Return [X, Y] of the center of cell containing provided text 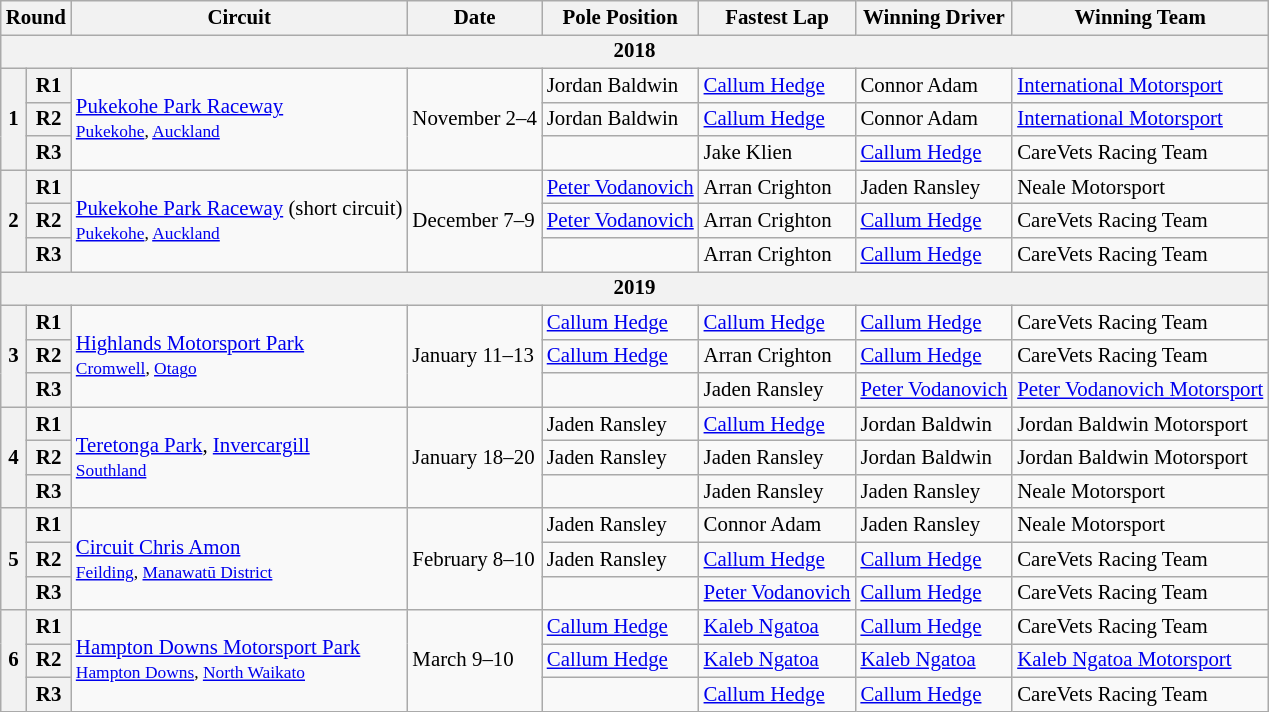
1 [14, 119]
Circuit Chris AmonFeilding, Manawatū District [240, 559]
Winning Team [1140, 18]
February 8–10 [474, 559]
6 [14, 661]
2 [14, 221]
Teretonga Park, InvercargillSouthland [240, 458]
4 [14, 458]
Highlands Motorsport ParkCromwell, Otago [240, 356]
Kaleb Ngatoa Motorsport [1140, 661]
January 11–13 [474, 356]
2018 [634, 51]
3 [14, 356]
Hampton Downs Motorsport ParkHampton Downs, North Waikato [240, 661]
Fastest Lap [778, 18]
Round [36, 18]
2019 [634, 288]
Pole Position [620, 18]
Pukekohe Park Raceway (short circuit)Pukekohe, Auckland [240, 221]
Date [474, 18]
Pukekohe Park RacewayPukekohe, Auckland [240, 119]
Circuit [240, 18]
Jake Klien [778, 153]
November 2–4 [474, 119]
Winning Driver [934, 18]
January 18–20 [474, 458]
5 [14, 559]
March 9–10 [474, 661]
December 7–9 [474, 221]
Peter Vodanovich Motorsport [1140, 390]
